Identify which cell holds the provided text, then report its (x, y) central coordinate. 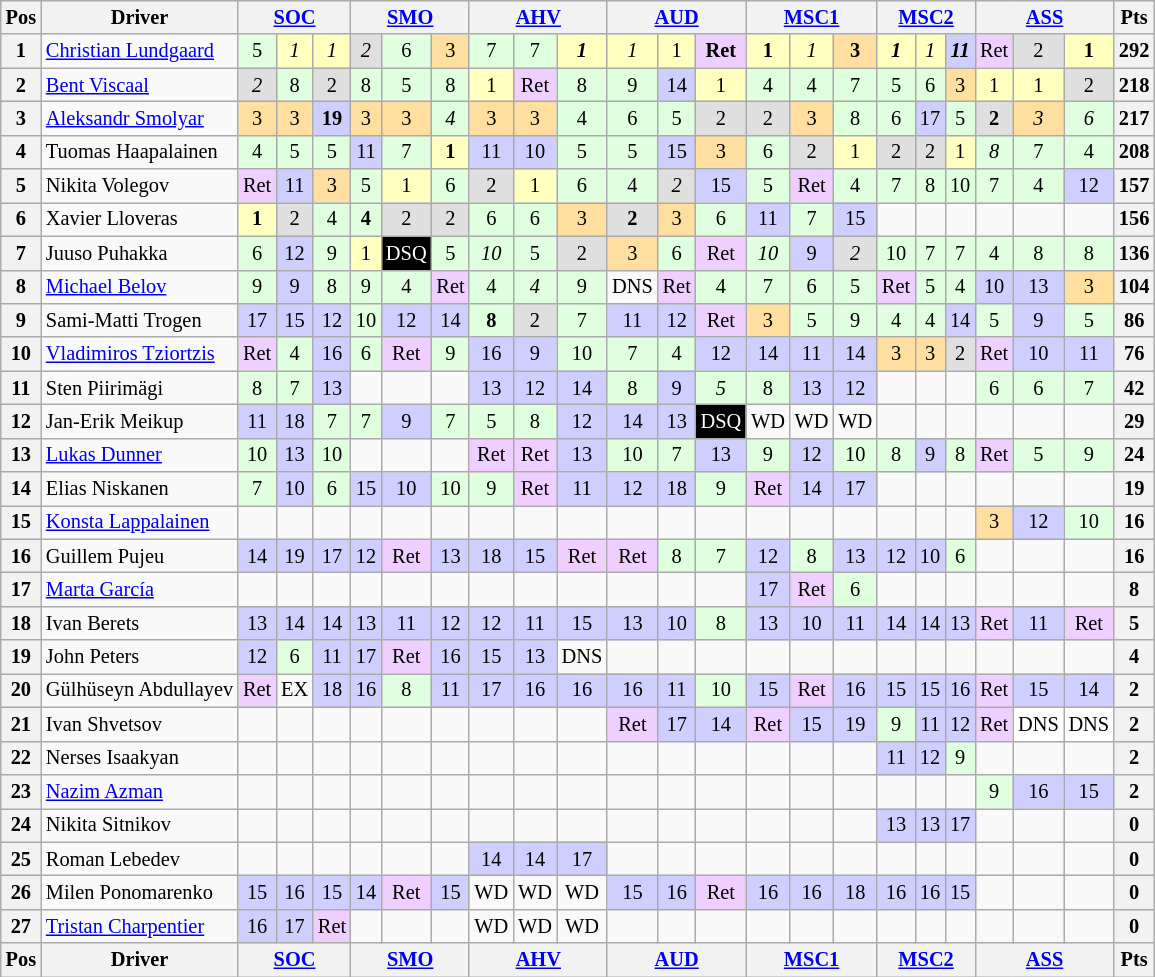
Juuso Puhakka (140, 253)
Roman Lebedev (140, 859)
Aleksandr Smolyar (140, 118)
Michael Belov (140, 287)
23 (21, 791)
21 (21, 724)
Vladimiros Tziortzis (140, 354)
156 (1134, 219)
Ivan Shvetsov (140, 724)
26 (21, 892)
Gülhüseyn Abdullayev (140, 690)
218 (1134, 85)
John Peters (140, 657)
EX (294, 690)
Ivan Berets (140, 623)
76 (1134, 354)
Tuomas Haapalainen (140, 152)
Elias Niskanen (140, 489)
22 (21, 758)
27 (21, 926)
Nikita Sitnikov (140, 825)
Lukas Dunner (140, 455)
86 (1134, 320)
20 (21, 690)
42 (1134, 388)
Marta García (140, 589)
Sami-Matti Trogen (140, 320)
Bent Viscaal (140, 85)
Guillem Pujeu (140, 556)
Sten Piirimägi (140, 388)
Tristan Charpentier (140, 926)
25 (21, 859)
Nerses Isaakyan (140, 758)
217 (1134, 118)
Christian Lundgaard (140, 51)
Milen Ponomarenko (140, 892)
Nikita Volegov (140, 186)
Jan-Erik Meikup (140, 421)
104 (1134, 287)
157 (1134, 186)
136 (1134, 253)
Konsta Lappalainen (140, 522)
Nazim Azman (140, 791)
208 (1134, 152)
292 (1134, 51)
29 (1134, 421)
Xavier Lloveras (140, 219)
